Pinpoint the cell where the given text exists, returning its (X, Y) midpoint coordinate. 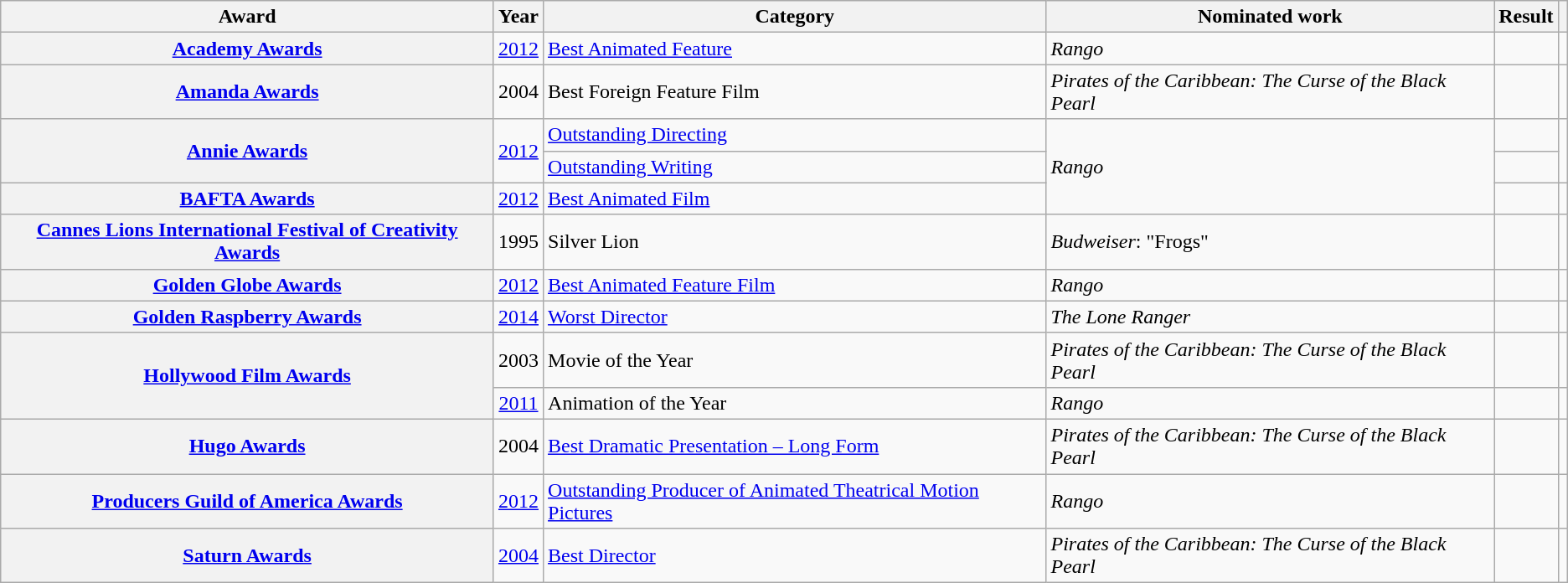
Academy Awards (248, 49)
Silver Lion (795, 241)
Outstanding Producer of Animated Theatrical Motion Pictures (795, 501)
Golden Globe Awards (248, 285)
Outstanding Directing (795, 135)
Best Director (795, 556)
2011 (518, 403)
Best Animated Film (795, 199)
Annie Awards (248, 151)
Best Animated Feature (795, 49)
Category (795, 17)
Best Foreign Feature Film (795, 92)
Animation of the Year (795, 403)
Budweiser: "Frogs" (1270, 241)
Worst Director (795, 317)
Award (248, 17)
Hollywood Film Awards (248, 375)
Hugo Awards (248, 446)
Nominated work (1270, 17)
Golden Raspberry Awards (248, 317)
1995 (518, 241)
The Lone Ranger (1270, 317)
Cannes Lions International Festival of Creativity Awards (248, 241)
Best Animated Feature Film (795, 285)
Producers Guild of America Awards (248, 501)
2003 (518, 360)
Amanda Awards (248, 92)
Movie of the Year (795, 360)
2014 (518, 317)
Outstanding Writing (795, 167)
Saturn Awards (248, 556)
Year (518, 17)
Result (1526, 17)
BAFTA Awards (248, 199)
Best Dramatic Presentation – Long Form (795, 446)
